From the cell containing the given text, extract its center point as (x, y) coordinate. 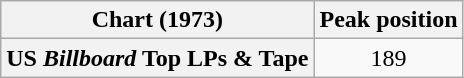
189 (388, 58)
Chart (1973) (158, 20)
US Billboard Top LPs & Tape (158, 58)
Peak position (388, 20)
